Find where the given text appears and provide that cell's center as (X, Y) coordinate. 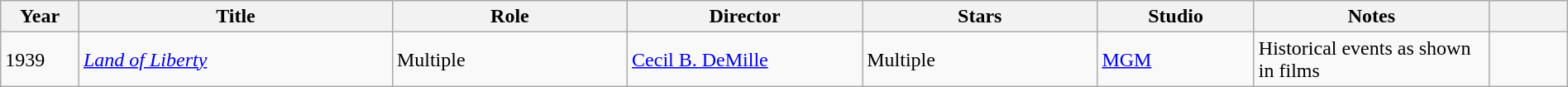
Year (40, 17)
Title (235, 17)
Cecil B. DeMille (745, 60)
Role (509, 17)
Director (745, 17)
MGM (1176, 60)
1939 (40, 60)
Land of Liberty (235, 60)
Historical events as shown in films (1371, 60)
Stars (980, 17)
Notes (1371, 17)
Studio (1176, 17)
